Extract the [x, y] coordinate from the center of the cell holding the provided text.  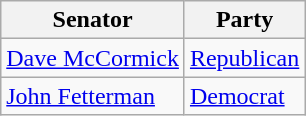
Democrat [244, 96]
Republican [244, 58]
Senator [93, 20]
Dave McCormick [93, 58]
Party [244, 20]
John Fetterman [93, 96]
